From the cell containing the given text, extract its center point as [x, y] coordinate. 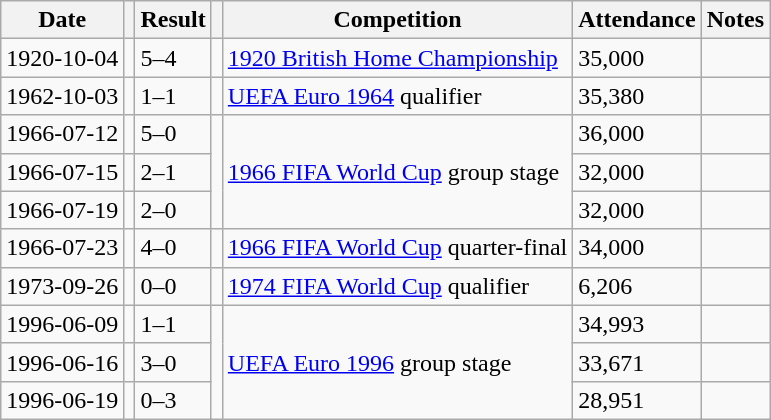
33,671 [637, 362]
34,000 [637, 248]
Date [62, 20]
1966-07-23 [62, 248]
1996-06-19 [62, 400]
4–0 [173, 248]
0–0 [173, 286]
28,951 [637, 400]
Notes [735, 20]
1966-07-19 [62, 210]
UEFA Euro 1996 group stage [397, 362]
2–1 [173, 172]
2–0 [173, 210]
Competition [397, 20]
5–0 [173, 134]
1966-07-12 [62, 134]
6,206 [637, 286]
0–3 [173, 400]
1996-06-16 [62, 362]
35,000 [637, 58]
34,993 [637, 324]
1974 FIFA World Cup qualifier [397, 286]
1966 FIFA World Cup group stage [397, 172]
1920-10-04 [62, 58]
UEFA Euro 1964 qualifier [397, 96]
Result [173, 20]
1996-06-09 [62, 324]
36,000 [637, 134]
1966-07-15 [62, 172]
1962-10-03 [62, 96]
5–4 [173, 58]
1920 British Home Championship [397, 58]
3–0 [173, 362]
1973-09-26 [62, 286]
1966 FIFA World Cup quarter-final [397, 248]
Attendance [637, 20]
35,380 [637, 96]
